Scan for the cell matching the given text and deliver its (x, y) coordinate at center. 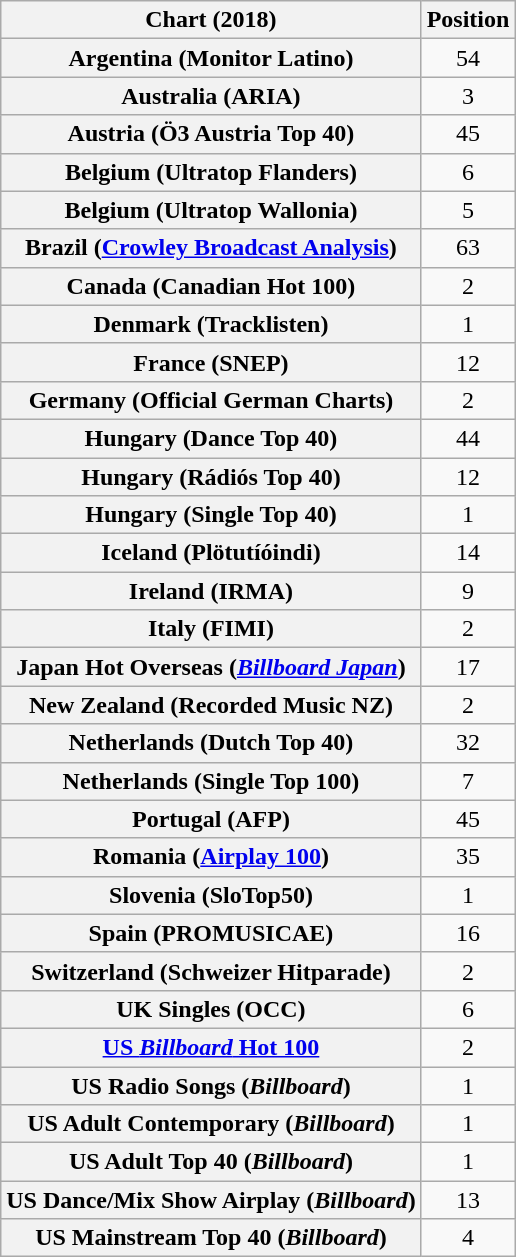
Belgium (Ultratop Wallonia) (211, 210)
New Zealand (Recorded Music NZ) (211, 705)
Portugal (AFP) (211, 819)
France (SNEP) (211, 362)
US Dance/Mix Show Airplay (Billboard) (211, 1200)
7 (468, 781)
17 (468, 667)
Canada (Canadian Hot 100) (211, 286)
Iceland (Plötutíóindi) (211, 553)
5 (468, 210)
Hungary (Dance Top 40) (211, 438)
32 (468, 743)
35 (468, 857)
3 (468, 96)
Netherlands (Single Top 100) (211, 781)
Italy (FIMI) (211, 629)
UK Singles (OCC) (211, 1009)
44 (468, 438)
16 (468, 933)
Slovenia (SloTop50) (211, 895)
9 (468, 591)
14 (468, 553)
Hungary (Single Top 40) (211, 515)
Spain (PROMUSICAE) (211, 933)
Japan Hot Overseas (Billboard Japan) (211, 667)
US Radio Songs (Billboard) (211, 1085)
Germany (Official German Charts) (211, 400)
Australia (ARIA) (211, 96)
US Adult Contemporary (Billboard) (211, 1124)
Brazil (Crowley Broadcast Analysis) (211, 248)
US Mainstream Top 40 (Billboard) (211, 1238)
4 (468, 1238)
Belgium (Ultratop Flanders) (211, 172)
Ireland (IRMA) (211, 591)
Romania (Airplay 100) (211, 857)
US Adult Top 40 (Billboard) (211, 1162)
Netherlands (Dutch Top 40) (211, 743)
Chart (2018) (211, 20)
Switzerland (Schweizer Hitparade) (211, 971)
Position (468, 20)
US Billboard Hot 100 (211, 1047)
13 (468, 1200)
Denmark (Tracklisten) (211, 324)
54 (468, 58)
63 (468, 248)
Austria (Ö3 Austria Top 40) (211, 134)
Argentina (Monitor Latino) (211, 58)
Hungary (Rádiós Top 40) (211, 477)
